For the text-containing cell, return its midpoint in (X, Y) coordinate format. 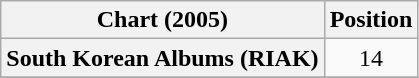
Position (371, 20)
South Korean Albums (RIAK) (162, 58)
14 (371, 58)
Chart (2005) (162, 20)
